From the cell containing the given text, extract its center point as (X, Y) coordinate. 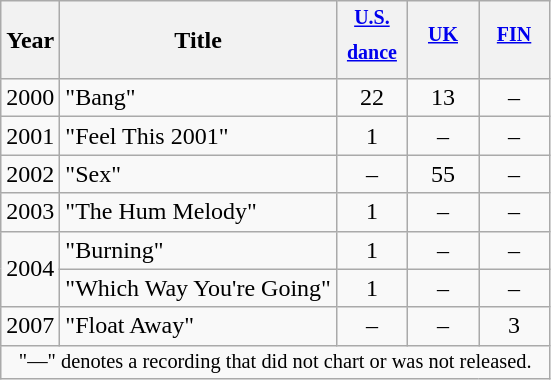
UK (442, 40)
"Burning" (198, 250)
22 (372, 98)
U.S. dance (372, 40)
"Float Away" (198, 326)
"Sex" (198, 174)
FIN (514, 40)
2004 (30, 269)
"Feel This 2001" (198, 136)
3 (514, 326)
"Bang" (198, 98)
13 (442, 98)
"The Hum Melody" (198, 212)
2007 (30, 326)
2000 (30, 98)
Year (30, 40)
2003 (30, 212)
2001 (30, 136)
Title (198, 40)
2002 (30, 174)
"—" denotes a recording that did not chart or was not released. (276, 362)
"Which Way You're Going" (198, 288)
55 (442, 174)
